Detect which cell encompasses the target text, then output its [X, Y] center coordinate. 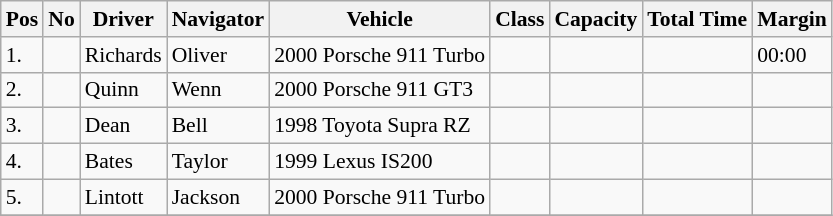
Taylor [218, 162]
Quinn [124, 90]
Capacity [596, 19]
Class [520, 19]
1. [22, 55]
Dean [124, 126]
Pos [22, 19]
Oliver [218, 55]
Jackson [218, 197]
3. [22, 126]
Total Time [697, 19]
2000 Porsche 911 GT3 [380, 90]
Richards [124, 55]
Margin [792, 19]
Bates [124, 162]
Lintott [124, 197]
2. [22, 90]
No [62, 19]
Vehicle [380, 19]
1999 Lexus IS200 [380, 162]
Driver [124, 19]
4. [22, 162]
Wenn [218, 90]
5. [22, 197]
Navigator [218, 19]
00:00 [792, 55]
1998 Toyota Supra RZ [380, 126]
Bell [218, 126]
